Extract the (X, Y) coordinate from the center of the cell holding the provided text.  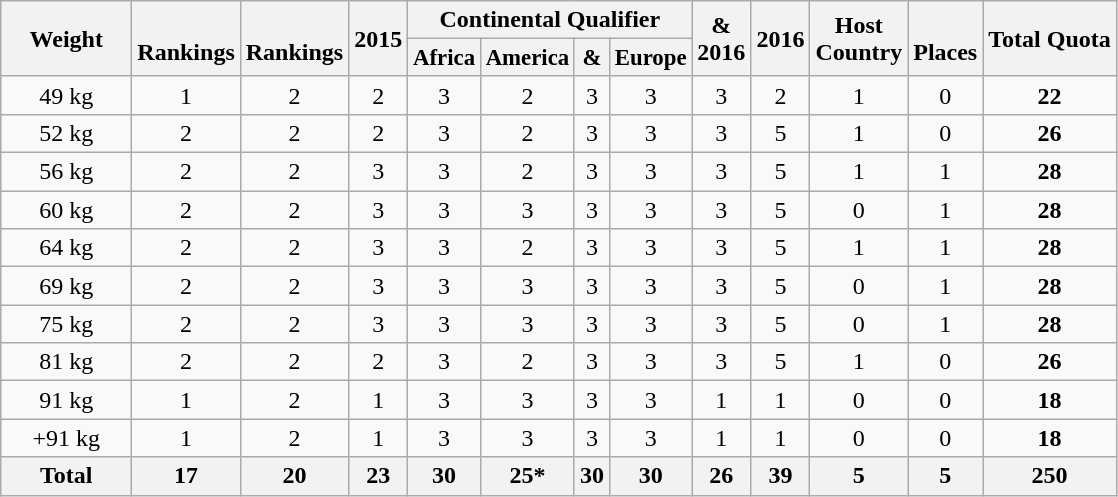
52 kg (66, 133)
Total (66, 476)
56 kg (66, 172)
Total Quota (1050, 39)
2016 (780, 39)
17 (186, 476)
22 (1050, 95)
Places (946, 39)
91 kg (66, 400)
Continental Qualifier (550, 20)
2015 (378, 39)
69 kg (66, 286)
39 (780, 476)
60 kg (66, 210)
25* (527, 476)
81 kg (66, 362)
Europe (650, 58)
+91 kg (66, 438)
75 kg (66, 324)
Africa (444, 58)
23 (378, 476)
& (592, 58)
64 kg (66, 248)
America (527, 58)
20 (294, 476)
250 (1050, 476)
& 2016 (722, 39)
HostCountry (859, 39)
Weight (66, 39)
49 kg (66, 95)
